Search for the cell housing the specified text and yield its [X, Y] center coordinate. 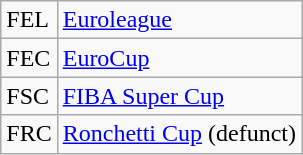
FRC [29, 134]
FEC [29, 58]
Euroleague [179, 20]
FSC [29, 96]
FIBA Super Cup [179, 96]
Ronchetti Cup (defunct) [179, 134]
EuroCup [179, 58]
FEL [29, 20]
